Determine the (X, Y) coordinate at the center of the cell enclosing the given text.  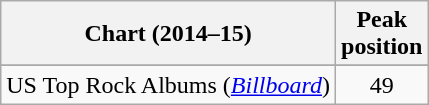
49 (382, 85)
Chart (2014–15) (168, 34)
US Top Rock Albums (Billboard) (168, 85)
Peakposition (382, 34)
